From the cell containing the given text, extract its center point as [x, y] coordinate. 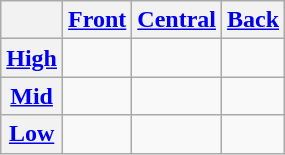
High [32, 58]
Central [177, 20]
Low [32, 134]
Back [254, 20]
Mid [32, 96]
Front [98, 20]
